Capture the cell that displays the provided text and extract its (X, Y) central coordinate. 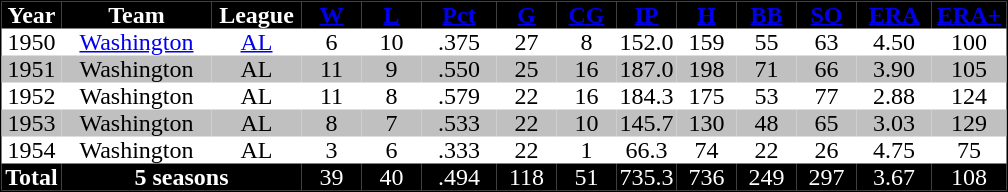
SO (826, 16)
66.3 (646, 150)
53 (766, 96)
187.0 (646, 70)
55 (766, 42)
G (526, 16)
CG (586, 16)
ERA (894, 16)
198 (706, 70)
39 (332, 178)
.375 (460, 42)
3.67 (894, 178)
L (392, 16)
71 (766, 70)
129 (970, 124)
W (332, 16)
26 (826, 150)
.533 (460, 124)
IP (646, 16)
297 (826, 178)
4.50 (894, 42)
1 (586, 150)
25 (526, 70)
9 (392, 70)
3 (332, 150)
ERA+ (970, 16)
.579 (460, 96)
.494 (460, 178)
152.0 (646, 42)
3.90 (894, 70)
3.03 (894, 124)
H (706, 16)
1951 (32, 70)
Team (137, 16)
175 (706, 96)
40 (392, 178)
100 (970, 42)
1950 (32, 42)
77 (826, 96)
Year (32, 16)
249 (766, 178)
1953 (32, 124)
1954 (32, 150)
63 (826, 42)
.333 (460, 150)
130 (706, 124)
48 (766, 124)
7 (392, 124)
BB (766, 16)
Pct (460, 16)
105 (970, 70)
2.88 (894, 96)
51 (586, 178)
736 (706, 178)
1952 (32, 96)
5 seasons (182, 178)
Total (32, 178)
27 (526, 42)
66 (826, 70)
League (257, 16)
.550 (460, 70)
74 (706, 150)
4.75 (894, 150)
184.3 (646, 96)
118 (526, 178)
75 (970, 150)
145.7 (646, 124)
159 (706, 42)
65 (826, 124)
124 (970, 96)
108 (970, 178)
735.3 (646, 178)
